Scan for the cell matching the given text and deliver its [x, y] coordinate at center. 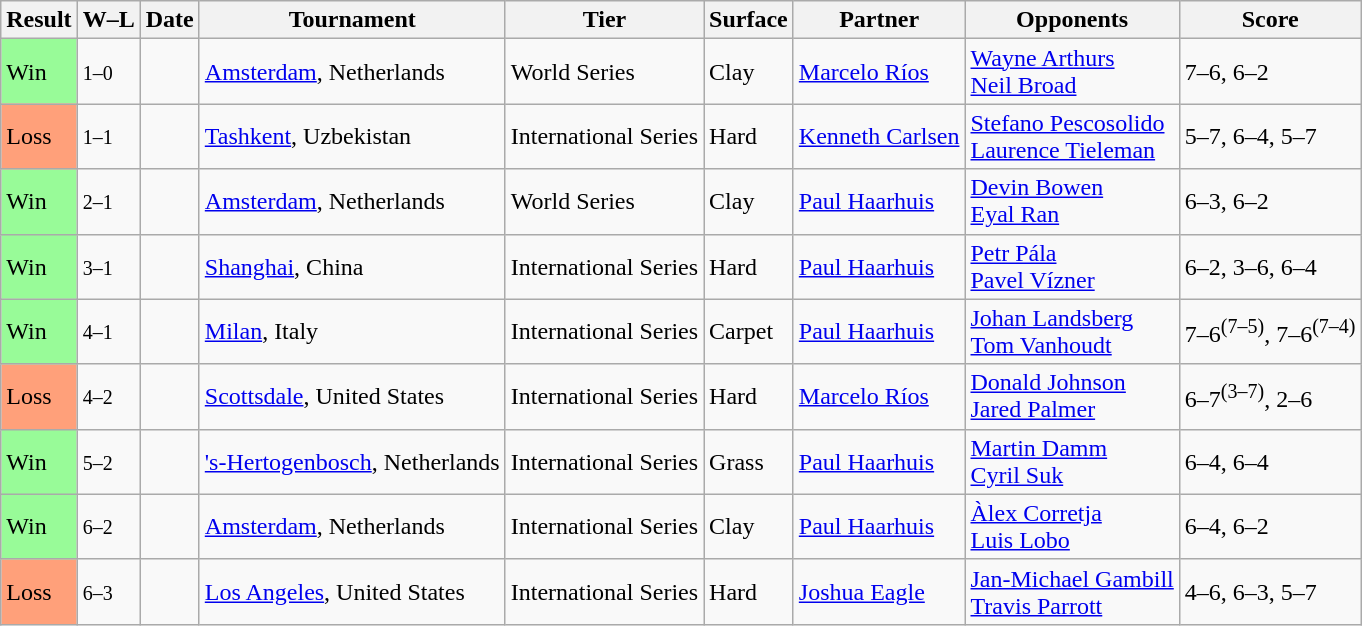
Result [39, 20]
6–3, 6–2 [1270, 202]
Joshua Eagle [879, 592]
Tashkent, Uzbekistan [352, 136]
Donald Johnson Jared Palmer [1072, 396]
Carpet [749, 332]
Tournament [352, 20]
Opponents [1072, 20]
's-Hertogenbosch, Netherlands [352, 462]
Wayne Arthurs Neil Broad [1072, 72]
Scottsdale, United States [352, 396]
6–3 [108, 592]
Kenneth Carlsen [879, 136]
5–7, 6–4, 5–7 [1270, 136]
Jan-Michael Gambill Travis Parrott [1072, 592]
6–7(3–7), 2–6 [1270, 396]
2–1 [108, 202]
Petr Pála Pavel Vízner [1072, 266]
4–1 [108, 332]
Stefano Pescosolido Laurence Tieleman [1072, 136]
Àlex Corretja Luis Lobo [1072, 526]
Tier [604, 20]
Los Angeles, United States [352, 592]
Devin Bowen Eyal Ran [1072, 202]
3–1 [108, 266]
5–2 [108, 462]
6–4, 6–4 [1270, 462]
6–2, 3–6, 6–4 [1270, 266]
Partner [879, 20]
1–1 [108, 136]
1–0 [108, 72]
6–2 [108, 526]
6–4, 6–2 [1270, 526]
Grass [749, 462]
Surface [749, 20]
4–6, 6–3, 5–7 [1270, 592]
W–L [108, 20]
Johan Landsberg Tom Vanhoudt [1072, 332]
Milan, Italy [352, 332]
7–6, 6–2 [1270, 72]
Score [1270, 20]
7–6(7–5), 7–6(7–4) [1270, 332]
Martin Damm Cyril Suk [1072, 462]
Shanghai, China [352, 266]
4–2 [108, 396]
Date [170, 20]
